Identify which cell holds the provided text, then report its (x, y) central coordinate. 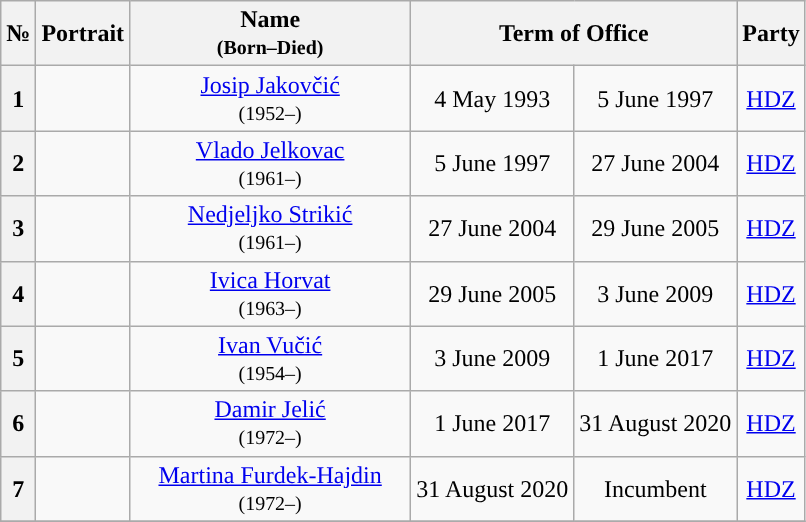
5 (18, 358)
4 May 1993 (492, 98)
Damir Jelić(1972–) (270, 424)
1 (18, 98)
Party (771, 34)
6 (18, 424)
Josip Jakovčić(1952–) (270, 98)
3 (18, 228)
Incumbent (656, 488)
2 (18, 164)
Vlado Jelkovac(1961–) (270, 164)
7 (18, 488)
Name(Born–Died) (270, 34)
Ivan Vučić(1954–) (270, 358)
Term of Office (574, 34)
Nedjeljko Strikić(1961–) (270, 228)
Martina Furdek-Hajdin(1972–) (270, 488)
4 (18, 294)
№ (18, 34)
Portrait (83, 34)
Ivica Horvat(1963–) (270, 294)
